Output the [X, Y] coordinate of the center of the cell containing the given text.  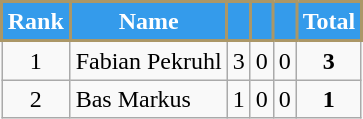
Fabian Pekruhl [148, 60]
Rank [36, 22]
Bas Markus [148, 99]
2 [36, 99]
Name [148, 22]
Total [328, 22]
